Return (x, y) of the center of cell containing provided text 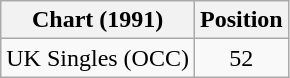
Position (241, 20)
Chart (1991) (98, 20)
52 (241, 58)
UK Singles (OCC) (98, 58)
